For the text-containing cell, return its midpoint in (X, Y) coordinate format. 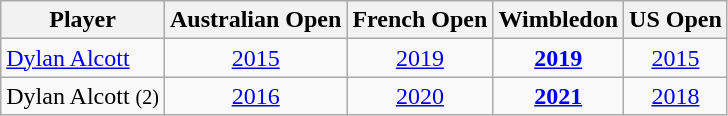
Wimbledon (558, 20)
2020 (420, 96)
French Open (420, 20)
Dylan Alcott (2) (83, 96)
US Open (676, 20)
Player (83, 20)
Australian Open (255, 20)
2016 (255, 96)
2021 (558, 96)
Dylan Alcott (83, 58)
2018 (676, 96)
